Capture the cell that displays the provided text and extract its (X, Y) central coordinate. 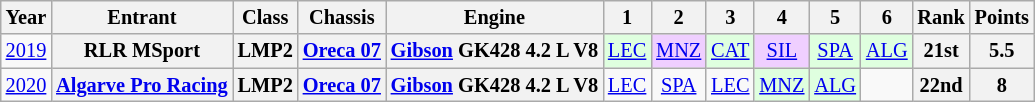
6 (887, 17)
21st (942, 51)
Class (266, 17)
4 (782, 17)
Engine (494, 17)
SIL (782, 51)
5 (835, 17)
8 (1002, 85)
1 (627, 17)
2019 (26, 51)
Entrant (142, 17)
3 (730, 17)
Algarve Pro Racing (142, 85)
22nd (942, 85)
Year (26, 17)
Chassis (342, 17)
CAT (730, 51)
2020 (26, 85)
Points (1002, 17)
RLR MSport (142, 51)
5.5 (1002, 51)
2 (678, 17)
Rank (942, 17)
